Scan for the cell matching the given text and deliver its (X, Y) coordinate at center. 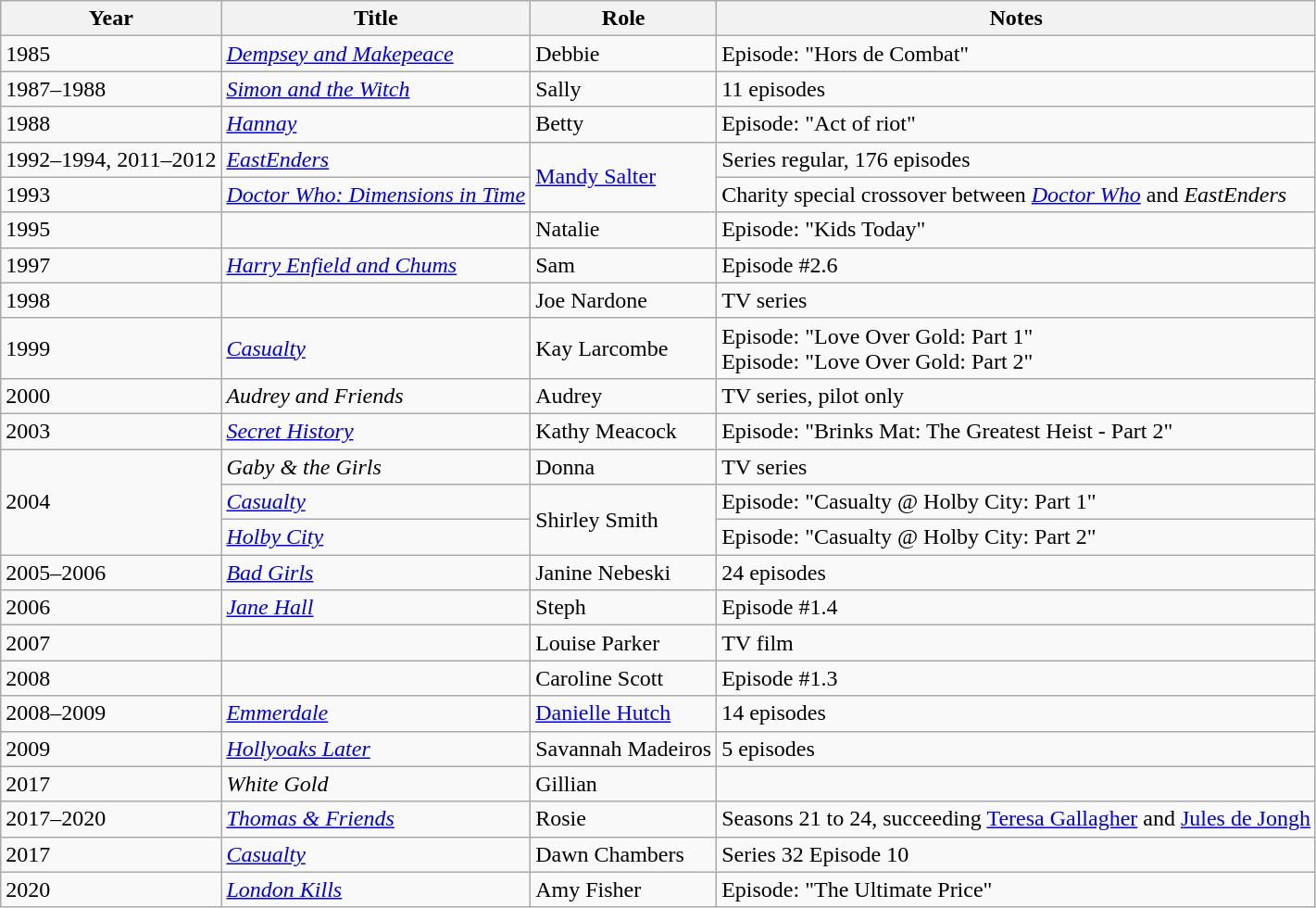
11 episodes (1017, 89)
Title (376, 19)
Audrey and Friends (376, 396)
Seasons 21 to 24, succeeding Teresa Gallagher and Jules de Jongh (1017, 819)
2008–2009 (111, 713)
Danielle Hutch (624, 713)
London Kills (376, 889)
Episode #1.3 (1017, 678)
Year (111, 19)
Bad Girls (376, 573)
Jane Hall (376, 608)
2009 (111, 749)
Secret History (376, 431)
Notes (1017, 19)
2017–2020 (111, 819)
Hannay (376, 124)
Rosie (624, 819)
1985 (111, 54)
Joe Nardone (624, 300)
Steph (624, 608)
Simon and the Witch (376, 89)
White Gold (376, 784)
1992–1994, 2011–2012 (111, 159)
2003 (111, 431)
Audrey (624, 396)
1998 (111, 300)
Hollyoaks Later (376, 749)
Charity special crossover between Doctor Who and EastEnders (1017, 195)
Episode: "Casualty @ Holby City: Part 2" (1017, 537)
Role (624, 19)
Episode: "Brinks Mat: The Greatest Heist - Part 2" (1017, 431)
Dempsey and Makepeace (376, 54)
1993 (111, 195)
Mandy Salter (624, 177)
Donna (624, 466)
5 episodes (1017, 749)
1988 (111, 124)
1995 (111, 230)
Dawn Chambers (624, 854)
Episode: "Hors de Combat" (1017, 54)
Episode #2.6 (1017, 265)
Louise Parker (624, 643)
Kay Larcombe (624, 348)
Series 32 Episode 10 (1017, 854)
1987–1988 (111, 89)
Caroline Scott (624, 678)
TV series, pilot only (1017, 396)
Natalie (624, 230)
Amy Fisher (624, 889)
2005–2006 (111, 573)
Savannah Madeiros (624, 749)
EastEnders (376, 159)
Episode: "Kids Today" (1017, 230)
Debbie (624, 54)
Gaby & the Girls (376, 466)
Holby City (376, 537)
Kathy Meacock (624, 431)
Sally (624, 89)
2004 (111, 501)
2007 (111, 643)
Doctor Who: Dimensions in Time (376, 195)
1999 (111, 348)
Janine Nebeski (624, 573)
24 episodes (1017, 573)
2008 (111, 678)
Episode: "Casualty @ Holby City: Part 1" (1017, 502)
TV film (1017, 643)
Betty (624, 124)
Episode: "The Ultimate Price" (1017, 889)
Episode #1.4 (1017, 608)
Harry Enfield and Chums (376, 265)
Series regular, 176 episodes (1017, 159)
1997 (111, 265)
Gillian (624, 784)
2020 (111, 889)
Emmerdale (376, 713)
Sam (624, 265)
Episode: "Act of riot" (1017, 124)
2000 (111, 396)
14 episodes (1017, 713)
2006 (111, 608)
Episode: "Love Over Gold: Part 1"Episode: "Love Over Gold: Part 2" (1017, 348)
Shirley Smith (624, 520)
Thomas & Friends (376, 819)
